For the text-containing cell, return its midpoint in (X, Y) coordinate format. 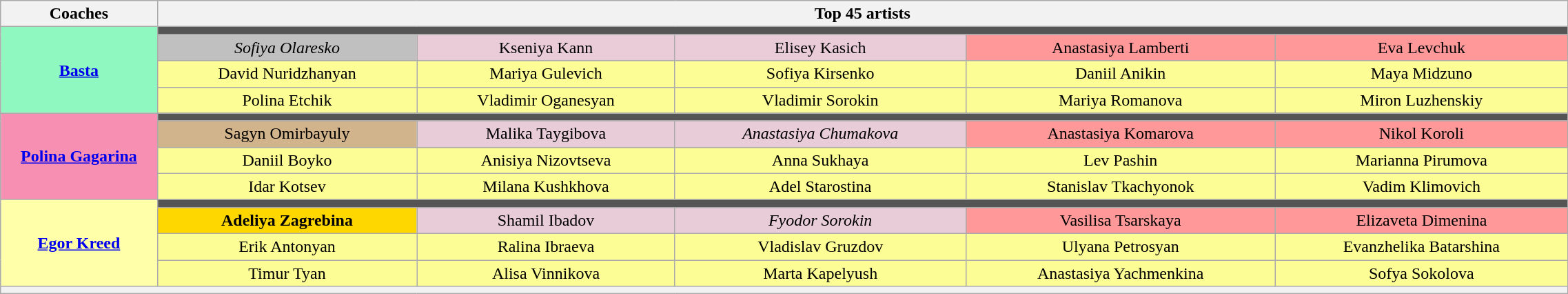
Lev Pashin (1121, 160)
Kseniya Kann (546, 48)
Basta (79, 70)
Anastasiya Chumakova (820, 134)
Anisiya Nizovtseva (546, 160)
Fyodor Sorokin (820, 220)
Anastasiya Lamberti (1121, 48)
Alisa Vinnikova (546, 273)
Mariya Gulevich (546, 74)
Miron Luzhenskiy (1421, 100)
Daniil Anikin (1121, 74)
Elizaveta Dimenina (1421, 220)
Mariya Romanova (1121, 100)
Eva Levchuk (1421, 48)
David Nuridzhanyan (287, 74)
Marta Kapelyush (820, 273)
Elisey Kasich (820, 48)
Sagyn Omirbayuly (287, 134)
Nikol Koroli (1421, 134)
Anastasiya Yachmenkina (1121, 273)
Stanislav Tkachyonok (1121, 186)
Timur Tyan (287, 273)
Idar Kotsev (287, 186)
Vladimir Oganesyan (546, 100)
Egor Kreed (79, 243)
Polina Gagarina (79, 156)
Vladislav Gruzdov (820, 246)
Sofya Sokolova (1421, 273)
Polina Etchik (287, 100)
Ralina Ibraeva (546, 246)
Evanzhelika Batarshina (1421, 246)
Marianna Pirumova (1421, 160)
Erik Antonyan (287, 246)
Malika Taygibova (546, 134)
Adeliya Zagrebina (287, 220)
Maya Midzuno (1421, 74)
Shamil Ibadov (546, 220)
Vadim Klimovich (1421, 186)
Top 45 artists (862, 14)
Anna Sukhaya (820, 160)
Vladimir Sorokin (820, 100)
Ulyana Petrosyan (1121, 246)
Daniil Boyko (287, 160)
Adel Starostina (820, 186)
Vasilisa Tsarskaya (1121, 220)
Coaches (79, 14)
Sofiya Kirsenko (820, 74)
Sofiya Olaresko (287, 48)
Milana Kushkhova (546, 186)
Anastasiya Komarova (1121, 134)
